For the text-containing cell, return its midpoint in (x, y) coordinate format. 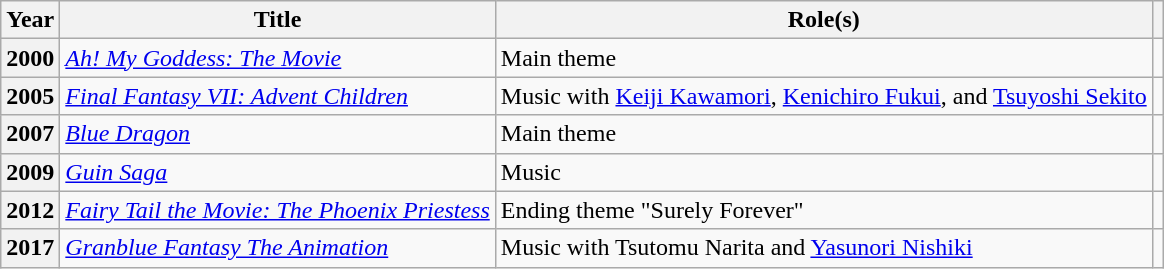
Ah! My Goddess: The Movie (278, 58)
Fairy Tail the Movie: The Phoenix Priestess (278, 210)
Year (30, 20)
2005 (30, 96)
Music with Tsutomu Narita and Yasunori Nishiki (824, 248)
2000 (30, 58)
2012 (30, 210)
Final Fantasy VII: Advent Children (278, 96)
Music with Keiji Kawamori, Kenichiro Fukui, and Tsuyoshi Sekito (824, 96)
Music (824, 172)
2017 (30, 248)
2009 (30, 172)
2007 (30, 134)
Title (278, 20)
Role(s) (824, 20)
Ending theme "Surely Forever" (824, 210)
Guin Saga (278, 172)
Granblue Fantasy The Animation (278, 248)
Blue Dragon (278, 134)
